Find where the given text appears and provide that cell's center as (x, y) coordinate. 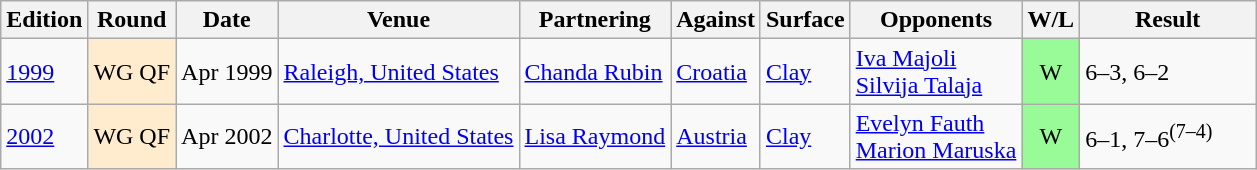
Lisa Raymond (595, 136)
Against (716, 20)
Partnering (595, 20)
6–1, 7–6(7–4) (1168, 136)
6–3, 6–2 (1168, 72)
Raleigh, United States (398, 72)
Result (1168, 20)
Round (132, 20)
Charlotte, United States (398, 136)
1999 (44, 72)
Date (227, 20)
Edition (44, 20)
Iva Majoli Silvija Talaja (936, 72)
Apr 2002 (227, 136)
Chanda Rubin (595, 72)
Croatia (716, 72)
Surface (805, 20)
Venue (398, 20)
W/L (1051, 20)
2002 (44, 136)
Austria (716, 136)
Apr 1999 (227, 72)
Opponents (936, 20)
Evelyn Fauth Marion Maruska (936, 136)
